Scan for the cell matching the given text and deliver its (x, y) coordinate at center. 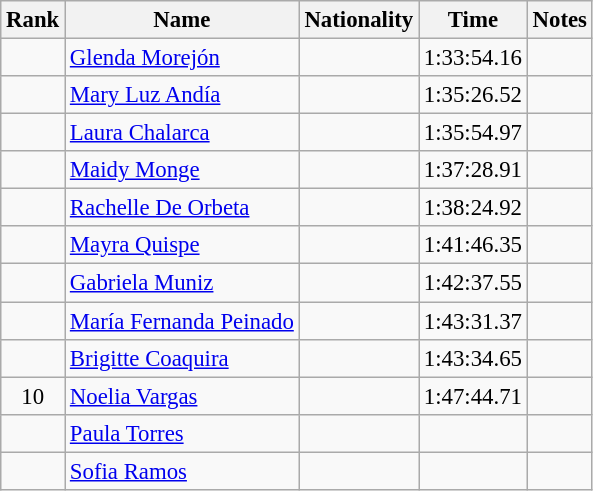
1:35:54.97 (474, 133)
Time (474, 20)
Maidy Monge (182, 170)
1:38:24.92 (474, 208)
Name (182, 20)
1:43:31.37 (474, 321)
Mary Luz Andía (182, 95)
Rachelle De Orbeta (182, 208)
1:42:37.55 (474, 283)
Brigitte Coaquira (182, 358)
Laura Chalarca (182, 133)
1:41:46.35 (474, 245)
Gabriela Muniz (182, 283)
Notes (560, 20)
10 (33, 396)
Glenda Morejón (182, 58)
1:47:44.71 (474, 396)
1:35:26.52 (474, 95)
1:43:34.65 (474, 358)
Nationality (358, 20)
1:33:54.16 (474, 58)
Rank (33, 20)
Paula Torres (182, 433)
María Fernanda Peinado (182, 321)
1:37:28.91 (474, 170)
Noelia Vargas (182, 396)
Mayra Quispe (182, 245)
Sofia Ramos (182, 471)
